Provide the [X, Y] coordinate of the cell's center where the given text is located.  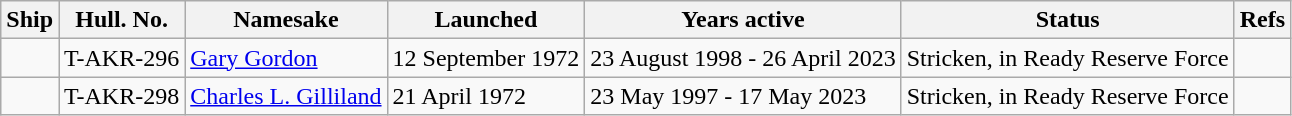
Launched [486, 20]
Ship [30, 20]
T-AKR-296 [122, 58]
Hull. No. [122, 20]
Gary Gordon [286, 58]
Charles L. Gilliland [286, 96]
Namesake [286, 20]
23 August 1998 - 26 April 2023 [743, 58]
12 September 1972 [486, 58]
Refs [1262, 20]
T-AKR-298 [122, 96]
21 April 1972 [486, 96]
Status [1068, 20]
Years active [743, 20]
23 May 1997 - 17 May 2023 [743, 96]
